Pinpoint the cell where the given text exists, returning its (x, y) midpoint coordinate. 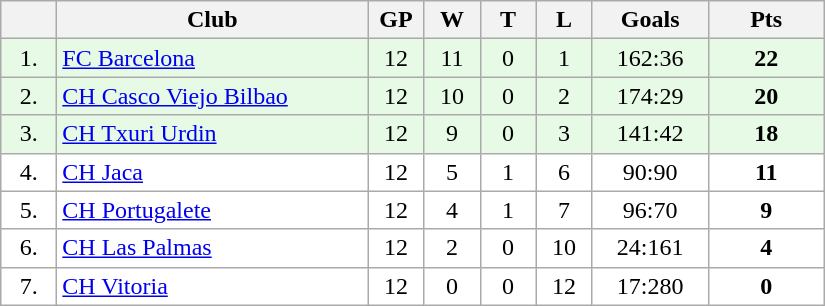
3. (29, 134)
96:70 (650, 210)
3 (564, 134)
20 (766, 96)
24:161 (650, 248)
CH Txuri Urdin (212, 134)
CH Jaca (212, 172)
5 (452, 172)
1. (29, 58)
22 (766, 58)
Club (212, 20)
W (452, 20)
7 (564, 210)
FC Barcelona (212, 58)
T (508, 20)
17:280 (650, 286)
6 (564, 172)
4. (29, 172)
GP (396, 20)
CH Vitoria (212, 286)
90:90 (650, 172)
18 (766, 134)
6. (29, 248)
CH Casco Viejo Bilbao (212, 96)
Goals (650, 20)
2. (29, 96)
162:36 (650, 58)
5. (29, 210)
174:29 (650, 96)
CH Las Palmas (212, 248)
141:42 (650, 134)
L (564, 20)
7. (29, 286)
Pts (766, 20)
CH Portugalete (212, 210)
